Provide the [X, Y] coordinate of the cell's center where the given text is located.  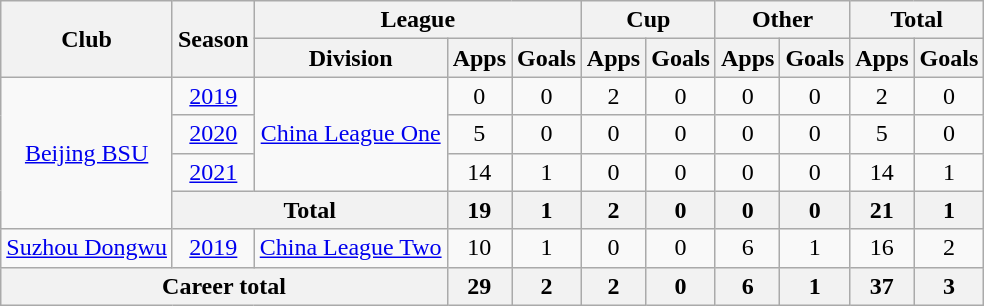
Division [350, 58]
League [418, 20]
Career total [224, 286]
21 [882, 210]
37 [882, 286]
Suzhou Dongwu [87, 248]
Beijing BSU [87, 153]
10 [479, 248]
16 [882, 248]
19 [479, 210]
China League One [350, 134]
Other [782, 20]
2021 [213, 172]
3 [949, 286]
China League Two [350, 248]
Club [87, 39]
2020 [213, 134]
Season [213, 39]
29 [479, 286]
Cup [648, 20]
